Pinpoint the cell where the given text exists, returning its (x, y) midpoint coordinate. 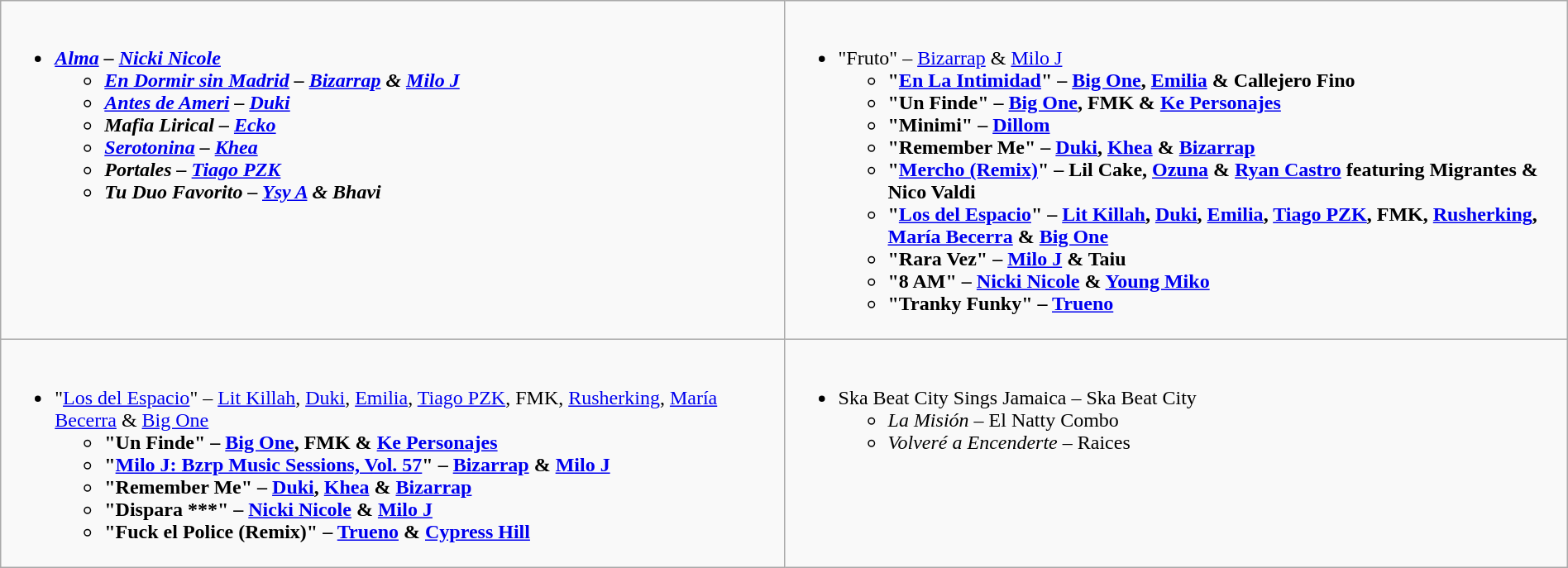
Ska Beat City Sings Jamaica – Ska Beat CityLa Misión – El Natty ComboVolveré a Encenderte – Raices (1176, 453)
